For the text-containing cell, return its midpoint in (x, y) coordinate format. 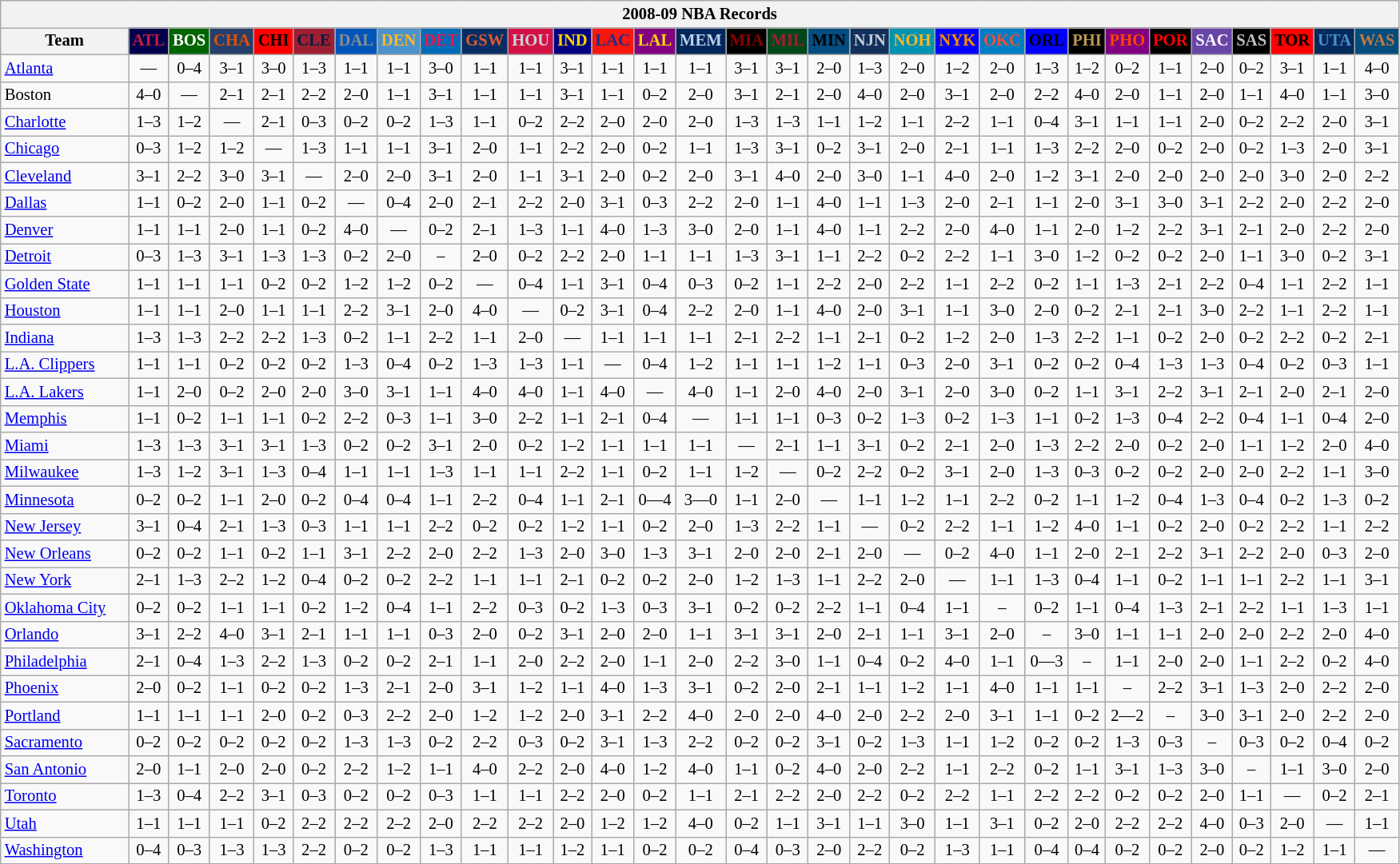
3—0 (700, 500)
Miami (65, 445)
SAS (1251, 41)
ATL (149, 41)
Phoenix (65, 688)
HOU (531, 41)
PHO (1127, 41)
PHI (1087, 41)
Utah (65, 823)
L.A. Lakers (65, 392)
LAC (612, 41)
Denver (65, 229)
TOR (1292, 41)
UTA (1334, 41)
Memphis (65, 419)
Milwaukee (65, 472)
MEM (700, 41)
Detroit (65, 257)
DEN (398, 41)
2—2 (1127, 715)
NJN (870, 41)
CLE (313, 41)
Dallas (65, 203)
Minnesota (65, 500)
Sacramento (65, 743)
0—3 (1047, 661)
ORL (1047, 41)
LAL (655, 41)
NYK (957, 41)
Charlotte (65, 122)
CHA (232, 41)
MIA (747, 41)
Philadelphia (65, 661)
Houston (65, 311)
DET (441, 41)
MIN (829, 41)
CHI (273, 41)
BOS (189, 41)
Boston (65, 95)
Toronto (65, 796)
Golden State (65, 284)
DAL (357, 41)
Oklahoma City (65, 607)
WAS (1377, 41)
POR (1171, 41)
Team (65, 41)
L.A. Clippers (65, 364)
2008-09 NBA Records (700, 14)
NOH (913, 41)
GSW (485, 41)
New Orleans (65, 554)
Orlando (65, 635)
0—4 (655, 500)
San Antonio (65, 770)
New Jersey (65, 527)
OKC (1003, 41)
Washington (65, 850)
New York (65, 580)
Indiana (65, 338)
MIL (788, 41)
Chicago (65, 149)
Portland (65, 715)
SAC (1212, 41)
IND (572, 41)
Atlanta (65, 68)
Cleveland (65, 176)
